Locate the cell with the specified text and output its (X, Y) center coordinate. 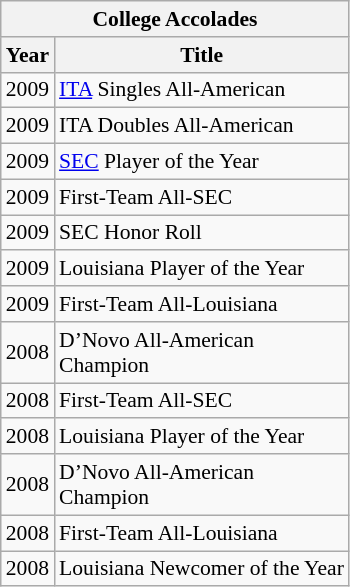
Louisiana Newcomer of the Year (202, 569)
ITA Doubles All-American (202, 126)
Year (28, 55)
College Accolades (175, 19)
ITA Singles All-American (202, 90)
Title (202, 55)
SEC Player of the Year (202, 162)
SEC Honor Roll (202, 233)
